Return [X, Y] of the center of cell containing provided text 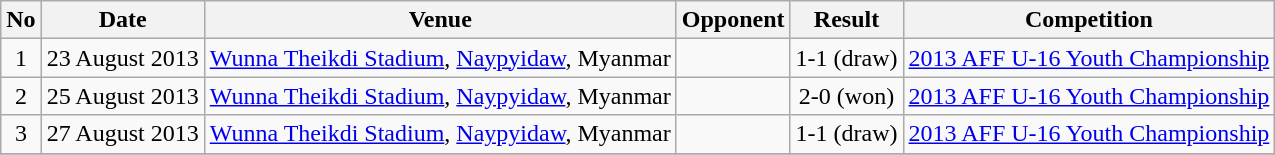
Competition [1089, 20]
Opponent [733, 20]
1 [21, 58]
23 August 2013 [122, 58]
No [21, 20]
3 [21, 134]
2 [21, 96]
27 August 2013 [122, 134]
Result [846, 20]
2-0 (won) [846, 96]
Date [122, 20]
25 August 2013 [122, 96]
Venue [440, 20]
